Scan for the cell matching the given text and deliver its (X, Y) coordinate at center. 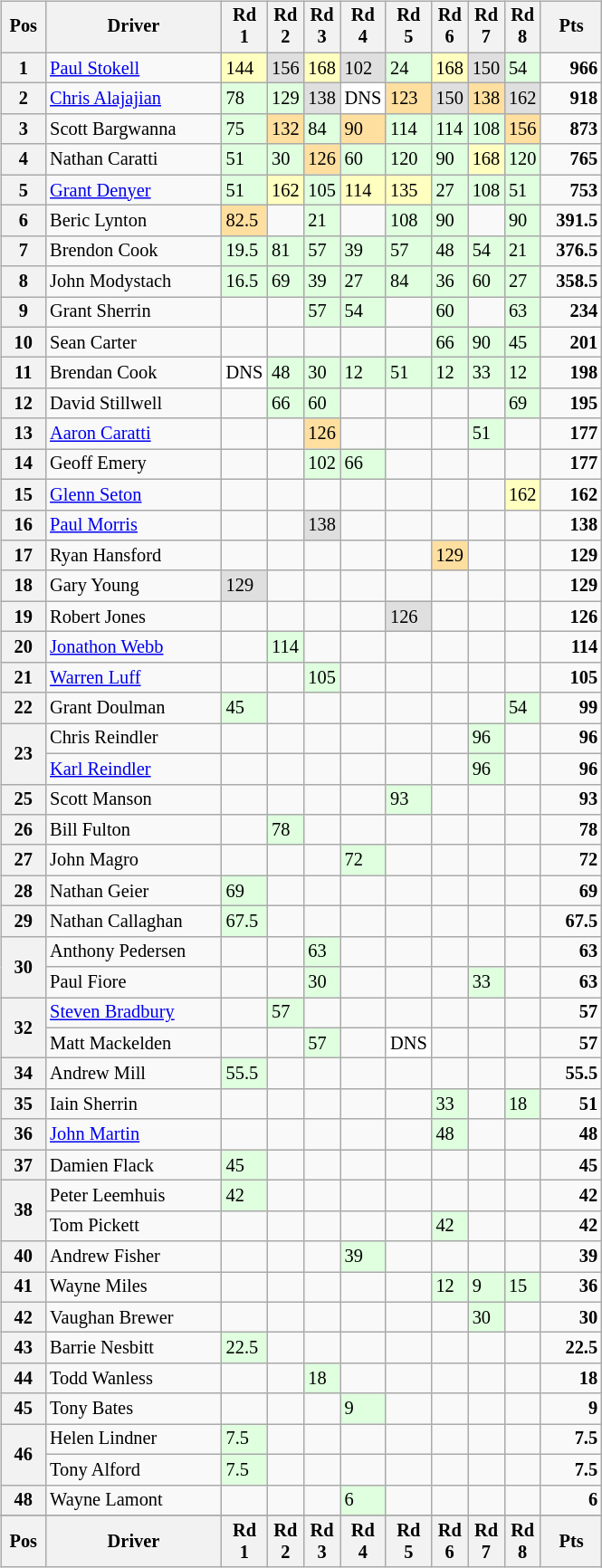
26 (24, 830)
Barrie Nesbitt (133, 1348)
7 (24, 251)
123 (408, 99)
Anthony Pedersen (133, 951)
Warren Luff (133, 677)
82.5 (244, 221)
966 (571, 68)
873 (571, 129)
765 (571, 159)
Ryan Hansford (133, 556)
John Modystach (133, 282)
28 (24, 891)
376.5 (571, 251)
David Stillwell (133, 404)
Nathan Callaghan (133, 922)
10 (24, 342)
75 (244, 129)
5 (24, 190)
144 (244, 68)
46 (24, 1454)
Tony Bates (133, 1409)
John Magro (133, 860)
358.5 (571, 282)
41 (24, 1287)
Gary Young (133, 586)
38 (24, 1211)
Sean Carter (133, 342)
Karl Reindler (133, 769)
99 (571, 708)
Grant Sherrin (133, 312)
198 (571, 373)
Paul Stokell (133, 68)
81 (285, 251)
Nathan Geier (133, 891)
Helen Lindner (133, 1439)
4 (24, 159)
19.5 (244, 251)
Vaughan Brewer (133, 1317)
Bill Fulton (133, 830)
8 (24, 282)
Paul Fiore (133, 982)
Tony Alford (133, 1469)
195 (571, 404)
Geoff Emery (133, 464)
Nathan Caratti (133, 159)
Scott Manson (133, 799)
40 (24, 1257)
135 (408, 190)
Andrew Mill (133, 1074)
Chris Alajajian (133, 99)
Brendon Cook (133, 251)
14 (24, 464)
Aaron Caratti (133, 434)
1 (24, 68)
44 (24, 1379)
391.5 (571, 221)
Damien Flack (133, 1165)
Wayne Miles (133, 1287)
34 (24, 1074)
Tom Pickett (133, 1226)
Steven Bradbury (133, 1013)
13 (24, 434)
Grant Doulman (133, 708)
Jonathon Webb (133, 647)
2 (24, 99)
Robert Jones (133, 617)
Glenn Seton (133, 494)
23 (24, 753)
43 (24, 1348)
Paul Morris (133, 525)
Scott Bargwanna (133, 129)
753 (571, 190)
Andrew Fisher (133, 1257)
17 (24, 556)
Matt Mackelden (133, 1043)
Iain Sherrin (133, 1104)
Grant Denyer (133, 190)
Beric Lynton (133, 221)
234 (571, 312)
201 (571, 342)
24 (408, 68)
Wayne Lamont (133, 1500)
16 (24, 525)
3 (24, 129)
Chris Reindler (133, 739)
Peter Leemhuis (133, 1196)
918 (571, 99)
20 (24, 647)
132 (285, 129)
25 (24, 799)
37 (24, 1165)
32 (24, 1028)
35 (24, 1104)
16.5 (244, 282)
19 (24, 617)
Todd Wanless (133, 1379)
Brendan Cook (133, 373)
11 (24, 373)
29 (24, 922)
John Martin (133, 1134)
22 (24, 708)
